Return (X, Y) of the center of cell containing provided text 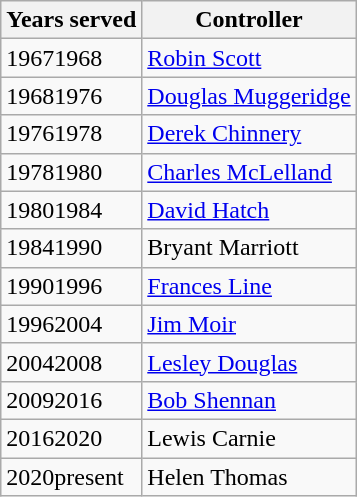
Years served (72, 20)
19671968 (72, 58)
19962004 (72, 324)
Robin Scott (249, 58)
Derek Chinnery (249, 134)
20042008 (72, 362)
19801984 (72, 210)
Helen Thomas (249, 477)
Frances Line (249, 286)
2020present (72, 477)
Bob Shennan (249, 400)
Jim Moir (249, 324)
19761978 (72, 134)
Lesley Douglas (249, 362)
19901996 (72, 286)
Controller (249, 20)
Lewis Carnie (249, 438)
19841990 (72, 248)
Bryant Marriott (249, 248)
20092016 (72, 400)
Douglas Muggeridge (249, 96)
David Hatch (249, 210)
19781980 (72, 172)
20162020 (72, 438)
Charles McLelland (249, 172)
19681976 (72, 96)
